Return (X, Y) of the center of cell containing provided text 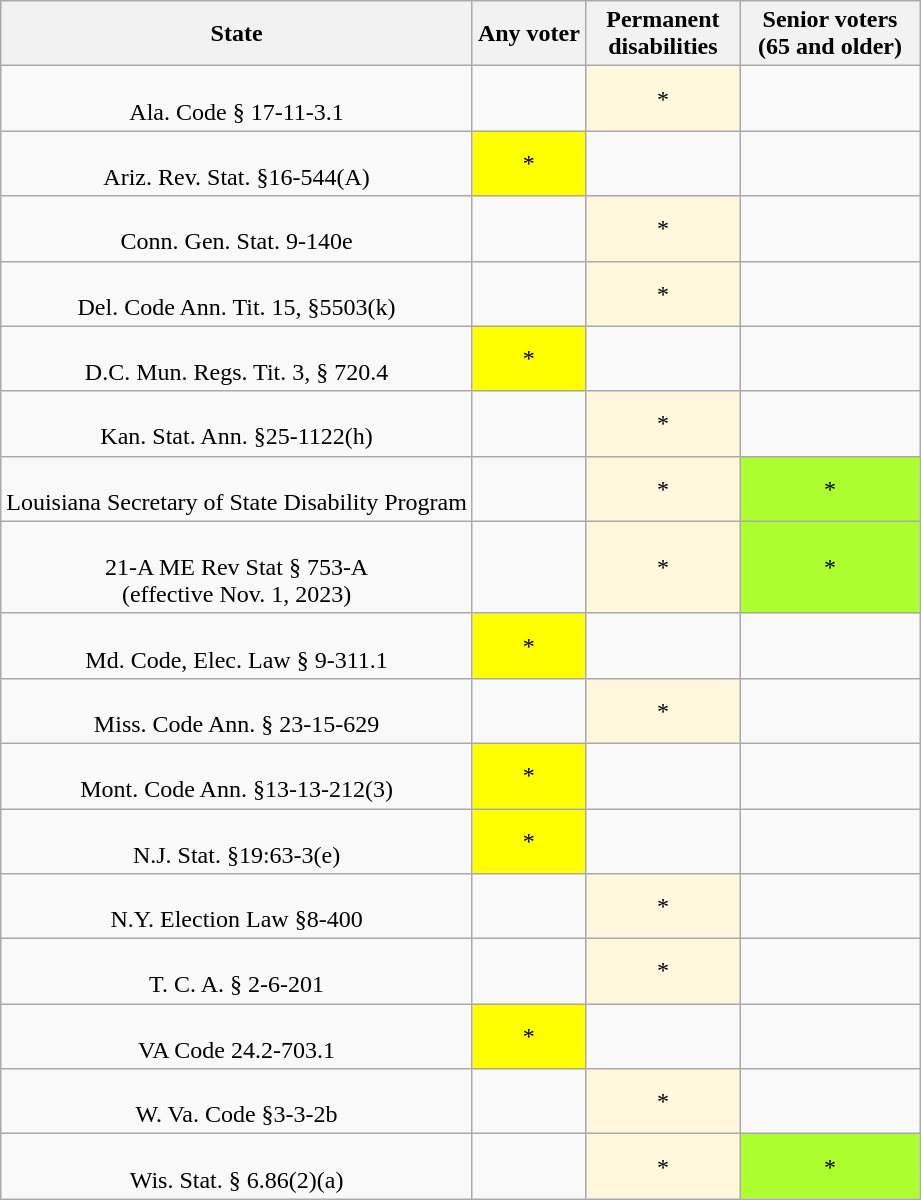
Wis. Stat. § 6.86(2)(a) (237, 1166)
Conn. Gen. Stat. 9-140e (237, 228)
Ariz. Rev. Stat. §16-544(A) (237, 164)
Del. Code Ann. Tit. 15, §5503(k) (237, 294)
N.J. Stat. §19:63-3(e) (237, 840)
Mont. Code Ann. §13-13-212(3) (237, 776)
State (237, 34)
Senior voters (65 and older) (830, 34)
N.Y. Election Law §8-400 (237, 906)
Permanent disabilities (662, 34)
Louisiana Secretary of State Disability Program (237, 488)
D.C. Mun. Regs. Tit. 3, § 720.4 (237, 358)
Any voter (528, 34)
Ala. Code § 17-11-3.1 (237, 98)
T. C. A. § 2-6-201 (237, 972)
Md. Code, Elec. Law § 9-311.1 (237, 646)
VA Code 24.2-703.1 (237, 1036)
Miss. Code Ann. § 23-15-629 (237, 710)
21-A ME Rev Stat § 753-A(effective Nov. 1, 2023) (237, 567)
Kan. Stat. Ann. §25-1122(h) (237, 424)
W. Va. Code §3-3-2b (237, 1102)
